Scan for the cell matching the given text and deliver its (x, y) coordinate at center. 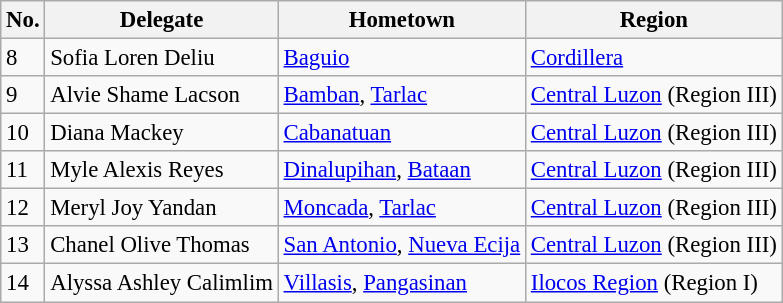
Meryl Joy Yandan (162, 208)
11 (23, 170)
12 (23, 208)
Alyssa Ashley Calimlim (162, 283)
Bamban, Tarlac (402, 95)
13 (23, 245)
9 (23, 95)
Cabanatuan (402, 133)
Moncada, Tarlac (402, 208)
Myle Alexis Reyes (162, 170)
Diana Mackey (162, 133)
Region (654, 20)
San Antonio, Nueva Ecija (402, 245)
Ilocos Region (Region I) (654, 283)
Hometown (402, 20)
Baguio (402, 58)
Cordillera (654, 58)
10 (23, 133)
Delegate (162, 20)
Chanel Olive Thomas (162, 245)
No. (23, 20)
Villasis, Pangasinan (402, 283)
8 (23, 58)
14 (23, 283)
Alvie Shame Lacson (162, 95)
Sofia Loren Deliu (162, 58)
Dinalupihan, Bataan (402, 170)
